Provide the [x, y] coordinate of the cell's center where the given text is located.  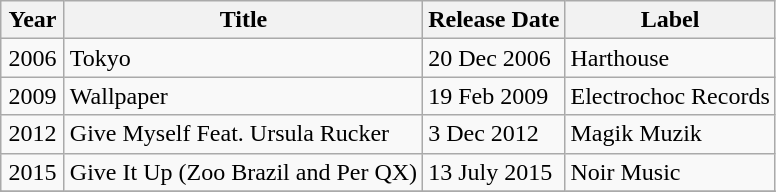
Title [243, 20]
Year [33, 20]
Noir Music [670, 172]
Give It Up (Zoo Brazil and Per QX) [243, 172]
Give Myself Feat. Ursula Rucker [243, 134]
2006 [33, 58]
Release Date [494, 20]
19 Feb 2009 [494, 96]
2012 [33, 134]
Magik Muzik [670, 134]
3 Dec 2012 [494, 134]
2009 [33, 96]
20 Dec 2006 [494, 58]
Tokyo [243, 58]
Wallpaper [243, 96]
13 July 2015 [494, 172]
Electrochoc Records [670, 96]
Harthouse [670, 58]
Label [670, 20]
2015 [33, 172]
